From the cell containing the given text, extract its center point as [X, Y] coordinate. 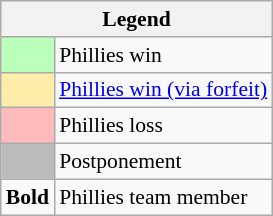
Phillies team member [163, 197]
Bold [28, 197]
Phillies win [163, 55]
Legend [136, 19]
Postponement [163, 162]
Phillies win (via forfeit) [163, 90]
Phillies loss [163, 126]
